Return [x, y] of the center of cell containing provided text 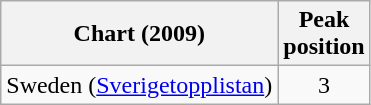
3 [324, 85]
Chart (2009) [140, 34]
Peakposition [324, 34]
Sweden (Sverigetopplistan) [140, 85]
